Search for the cell housing the specified text and yield its [X, Y] center coordinate. 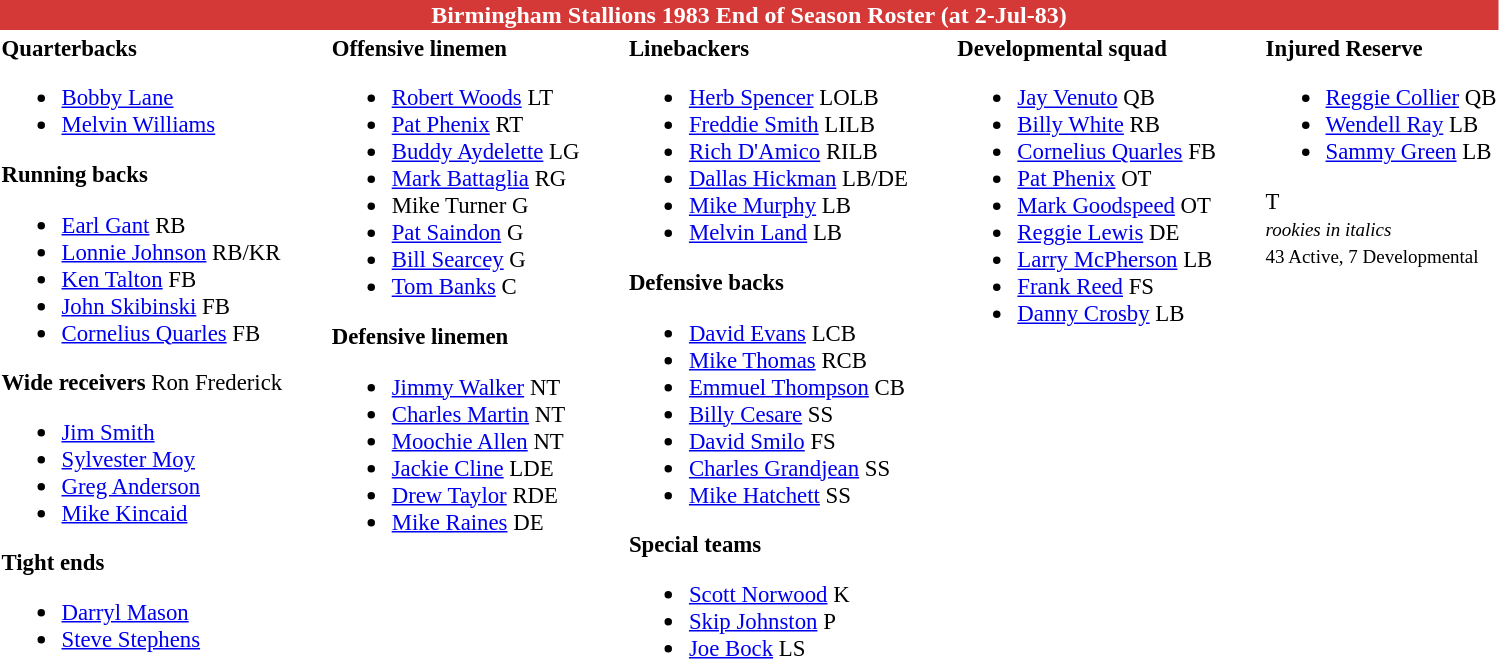
Birmingham Stallions 1983 End of Season Roster (at 2-Jul-83) [749, 15]
